Identify which cell holds the provided text, then report its (x, y) central coordinate. 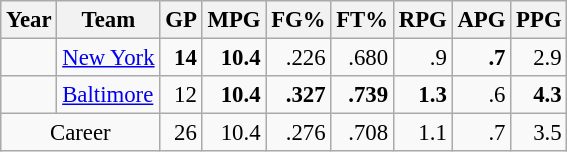
1.3 (422, 95)
1.1 (422, 133)
Year (29, 20)
.680 (362, 58)
Baltimore (108, 95)
26 (181, 133)
Team (108, 20)
APG (482, 20)
PPG (539, 20)
.327 (298, 95)
2.9 (539, 58)
4.3 (539, 95)
.739 (362, 95)
Career (80, 133)
FG% (298, 20)
.276 (298, 133)
.6 (482, 95)
12 (181, 95)
RPG (422, 20)
.9 (422, 58)
14 (181, 58)
New York (108, 58)
MPG (234, 20)
FT% (362, 20)
3.5 (539, 133)
GP (181, 20)
.226 (298, 58)
.708 (362, 133)
